Provide the [X, Y] coordinate of the cell's center where the given text is located.  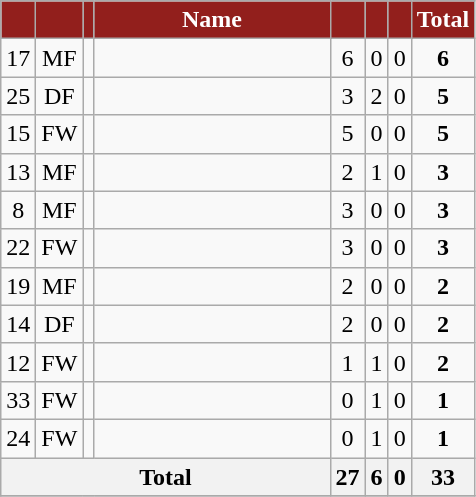
8 [18, 210]
12 [18, 362]
22 [18, 248]
19 [18, 286]
27 [348, 477]
13 [18, 172]
25 [18, 96]
17 [18, 58]
24 [18, 438]
14 [18, 324]
15 [18, 134]
Name [212, 20]
